Provide the (X, Y) coordinate of the cell's center where the given text is located.  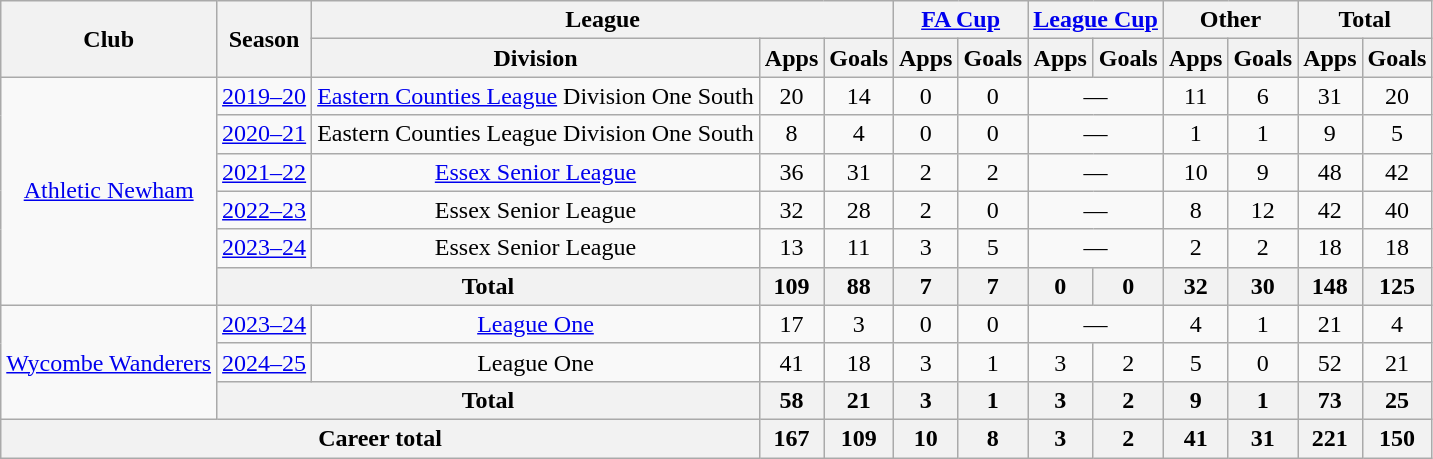
13 (791, 248)
125 (1397, 286)
2019–20 (264, 96)
Division (536, 58)
2024–25 (264, 362)
2021–22 (264, 172)
Athletic Newham (109, 191)
FA Cup (961, 20)
12 (1263, 210)
14 (859, 96)
150 (1397, 438)
Other (1230, 20)
30 (1263, 286)
221 (1330, 438)
League Cup (1096, 20)
58 (791, 400)
Career total (380, 438)
52 (1330, 362)
17 (791, 324)
148 (1330, 286)
73 (1330, 400)
167 (791, 438)
36 (791, 172)
Wycombe Wanderers (109, 362)
48 (1330, 172)
2022–23 (264, 210)
6 (1263, 96)
88 (859, 286)
League (603, 20)
40 (1397, 210)
Season (264, 39)
28 (859, 210)
Club (109, 39)
25 (1397, 400)
2020–21 (264, 134)
